Provide the (X, Y) coordinate of the cell's center where the given text is located.  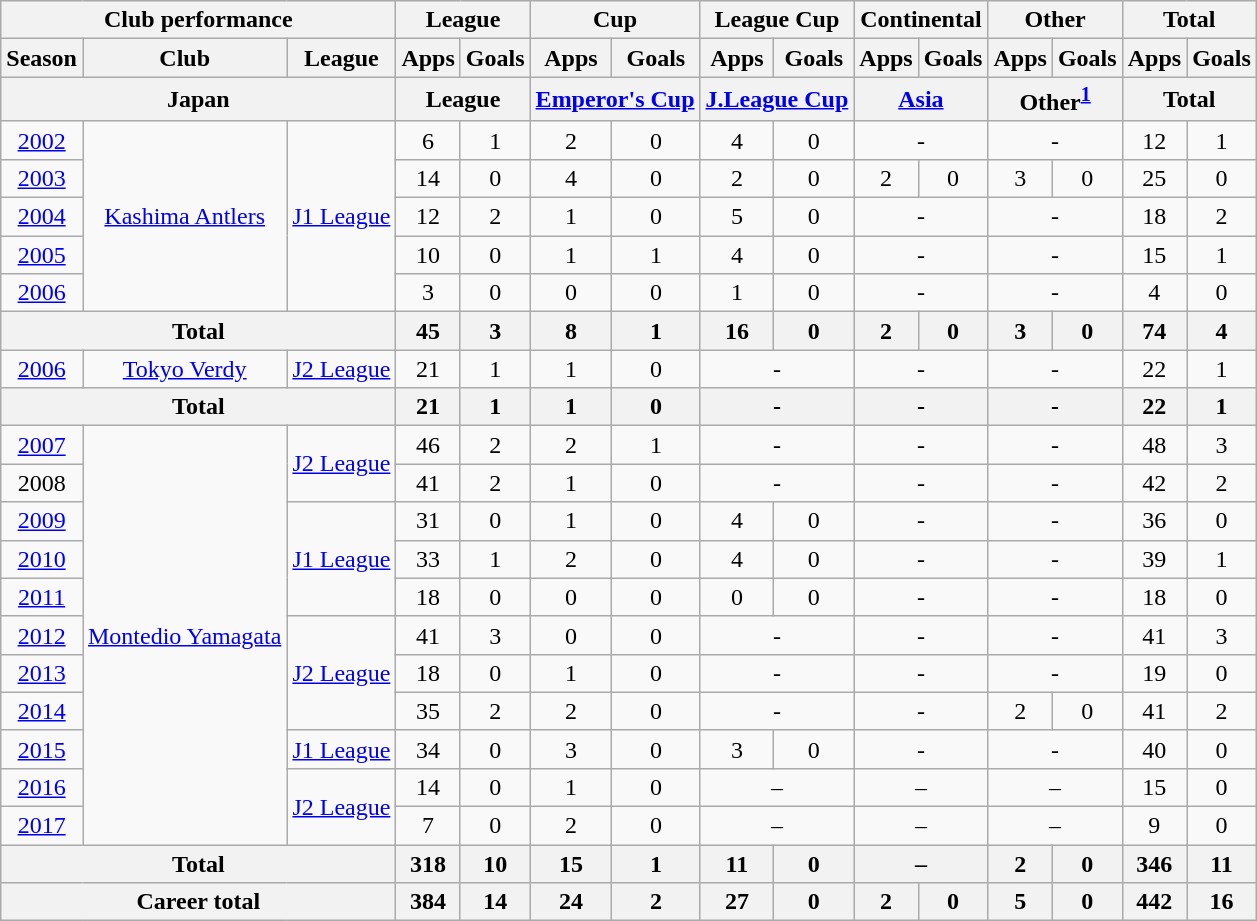
Club (184, 58)
Asia (921, 100)
Other1 (1055, 100)
2008 (42, 483)
2014 (42, 711)
318 (428, 864)
31 (428, 521)
48 (1154, 445)
J.League Cup (777, 100)
Tokyo Verdy (184, 369)
2017 (42, 826)
2007 (42, 445)
Cup (615, 20)
Emperor's Cup (615, 100)
2004 (42, 217)
6 (428, 140)
25 (1154, 178)
36 (1154, 521)
2015 (42, 749)
2009 (42, 521)
19 (1154, 673)
9 (1154, 826)
Kashima Antlers (184, 216)
Career total (198, 902)
Japan (198, 100)
2012 (42, 635)
2002 (42, 140)
27 (737, 902)
40 (1154, 749)
442 (1154, 902)
8 (571, 331)
2005 (42, 255)
74 (1154, 331)
2016 (42, 787)
34 (428, 749)
39 (1154, 559)
7 (428, 826)
33 (428, 559)
Season (42, 58)
2011 (42, 597)
2013 (42, 673)
2003 (42, 178)
League Cup (777, 20)
346 (1154, 864)
Club performance (198, 20)
Other (1055, 20)
45 (428, 331)
42 (1154, 483)
46 (428, 445)
24 (571, 902)
384 (428, 902)
Continental (921, 20)
Montedio Yamagata (184, 636)
2010 (42, 559)
35 (428, 711)
